Pinpoint the cell where the given text exists, returning its [X, Y] midpoint coordinate. 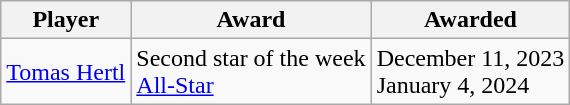
Award [251, 20]
Awarded [470, 20]
Player [66, 20]
December 11, 2023January 4, 2024 [470, 72]
Second star of the weekAll-Star [251, 72]
Tomas Hertl [66, 72]
